Detect which cell encompasses the target text, then output its (x, y) center coordinate. 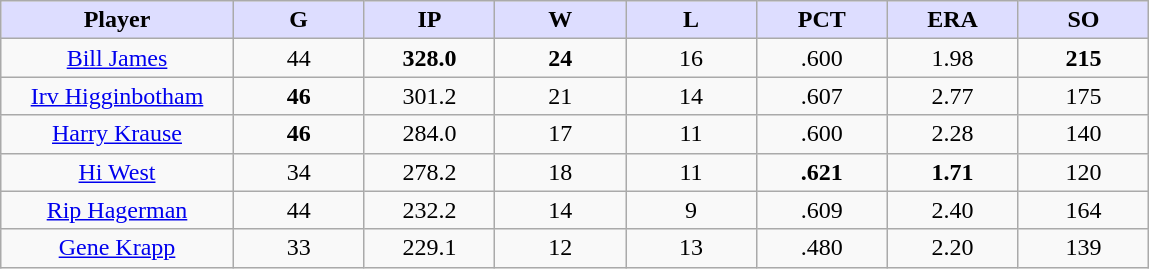
1.98 (952, 58)
.609 (822, 210)
21 (560, 96)
2.28 (952, 134)
IP (430, 20)
.607 (822, 96)
W (560, 20)
301.2 (430, 96)
2.20 (952, 248)
Gene Krapp (118, 248)
9 (692, 210)
140 (1084, 134)
232.2 (430, 210)
.621 (822, 172)
Irv Higginbotham (118, 96)
24 (560, 58)
.480 (822, 248)
Bill James (118, 58)
2.77 (952, 96)
175 (1084, 96)
18 (560, 172)
229.1 (430, 248)
33 (298, 248)
Rip Hagerman (118, 210)
ERA (952, 20)
12 (560, 248)
2.40 (952, 210)
Hi West (118, 172)
PCT (822, 20)
L (692, 20)
Harry Krause (118, 134)
120 (1084, 172)
16 (692, 58)
13 (692, 248)
284.0 (430, 134)
164 (1084, 210)
139 (1084, 248)
17 (560, 134)
278.2 (430, 172)
1.71 (952, 172)
34 (298, 172)
215 (1084, 58)
G (298, 20)
Player (118, 20)
328.0 (430, 58)
SO (1084, 20)
